Return (X, Y) of the center of cell containing provided text 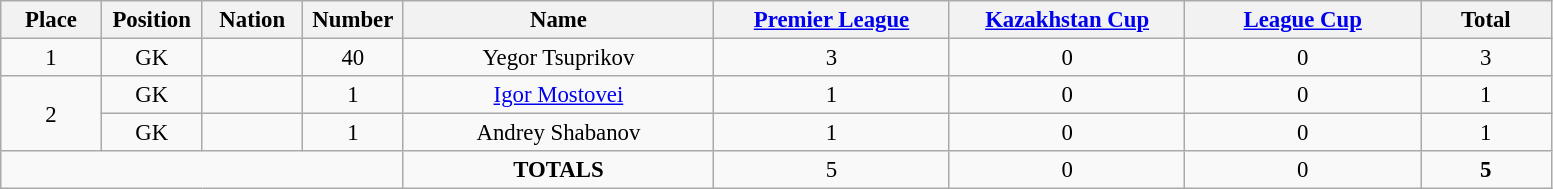
40 (354, 58)
Place (52, 20)
League Cup (1303, 20)
Igor Mostovei (558, 95)
2 (52, 114)
Kazakhstan Cup (1067, 20)
Number (354, 20)
Yegor Tsuprikov (558, 58)
Premier League (832, 20)
Position (152, 20)
Nation (252, 20)
Name (558, 20)
Total (1486, 20)
TOTALS (558, 170)
Andrey Shabanov (558, 133)
